Capture the cell that displays the provided text and extract its [X, Y] central coordinate. 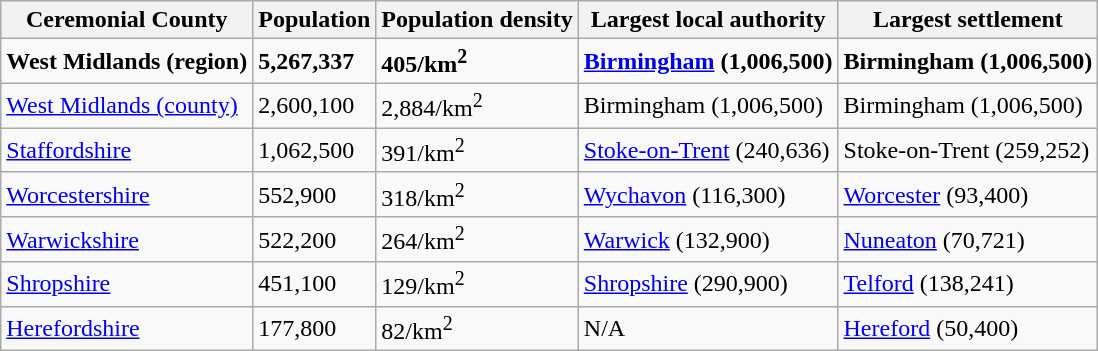
Shropshire (290,900) [708, 284]
Population [314, 20]
Herefordshire [127, 328]
West Midlands (region) [127, 62]
Largest settlement [968, 20]
405/km2 [477, 62]
Telford (138,241) [968, 284]
Warwickshire [127, 240]
129/km2 [477, 284]
Hereford (50,400) [968, 328]
2,600,100 [314, 106]
Population density [477, 20]
522,200 [314, 240]
West Midlands (county) [127, 106]
318/km2 [477, 194]
82/km2 [477, 328]
264/km2 [477, 240]
1,062,500 [314, 150]
Stoke-on-Trent (240,636) [708, 150]
5,267,337 [314, 62]
Warwick (132,900) [708, 240]
451,100 [314, 284]
Largest local authority [708, 20]
Worcester (93,400) [968, 194]
2,884/km2 [477, 106]
Shropshire [127, 284]
Stoke-on-Trent (259,252) [968, 150]
177,800 [314, 328]
Staffordshire [127, 150]
552,900 [314, 194]
391/km2 [477, 150]
Worcestershire [127, 194]
N/A [708, 328]
Wychavon (116,300) [708, 194]
Ceremonial County [127, 20]
Nuneaton (70,721) [968, 240]
